Return the [X, Y] coordinate for the center point of the cell that contains the specified text.  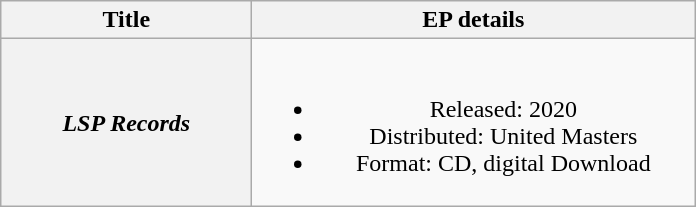
Title [126, 20]
EP details [474, 20]
Released: 2020Distributed: United MastersFormat: CD, digital Download [474, 122]
LSP Records [126, 122]
